Pinpoint the cell where the given text exists, returning its (x, y) midpoint coordinate. 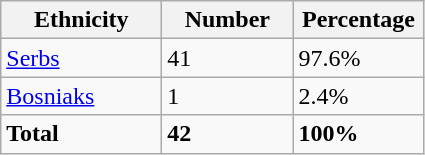
41 (228, 58)
100% (358, 134)
42 (228, 134)
Number (228, 20)
2.4% (358, 96)
Total (82, 134)
Serbs (82, 58)
Percentage (358, 20)
Ethnicity (82, 20)
1 (228, 96)
Bosniaks (82, 96)
97.6% (358, 58)
